Locate the cell with the specified text and output its [x, y] center coordinate. 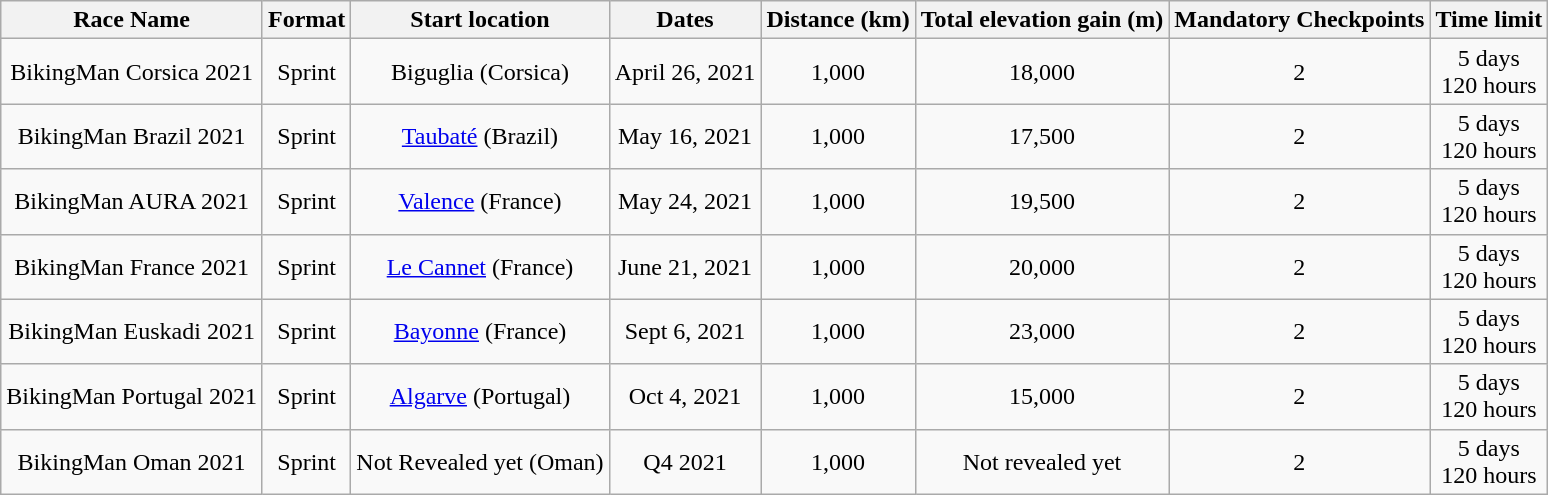
Not Revealed yet (Oman) [480, 462]
Start location [480, 20]
Dates [685, 20]
BikingMan AURA 2021 [132, 202]
Valence (France) [480, 202]
Distance (km) [838, 20]
BikingMan Portugal 2021 [132, 396]
April 26, 2021 [685, 72]
15,000 [1042, 396]
Le Cannet (France) [480, 266]
BikingMan France 2021 [132, 266]
20,000 [1042, 266]
18,000 [1042, 72]
Biguglia (Corsica) [480, 72]
Format [306, 20]
Q4 2021 [685, 462]
17,500 [1042, 136]
Oct 4, 2021 [685, 396]
Not revealed yet [1042, 462]
May 24, 2021 [685, 202]
Sept 6, 2021 [685, 332]
BikingMan Oman 2021 [132, 462]
Bayonne (France) [480, 332]
Time limit [1489, 20]
May 16, 2021 [685, 136]
Algarve (Portugal) [480, 396]
June 21, 2021 [685, 266]
Mandatory Checkpoints [1300, 20]
Total elevation gain (m) [1042, 20]
BikingMan Brazil 2021 [132, 136]
BikingMan Corsica 2021 [132, 72]
BikingMan Euskadi 2021 [132, 332]
23,000 [1042, 332]
19,500 [1042, 202]
Taubaté (Brazil) [480, 136]
Race Name [132, 20]
